Search for the cell housing the specified text and yield its (x, y) center coordinate. 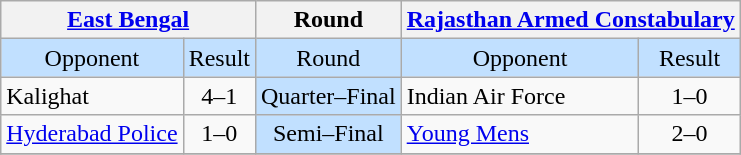
Quarter–Final (328, 96)
Hyderabad Police (92, 134)
Young Mens (520, 134)
4–1 (219, 96)
Kalighat (92, 96)
Indian Air Force (520, 96)
Semi–Final (328, 134)
2–0 (690, 134)
East Bengal (128, 20)
Rajasthan Armed Constabulary (570, 20)
